Provide the (x, y) coordinate of the cell's center where the given text is located.  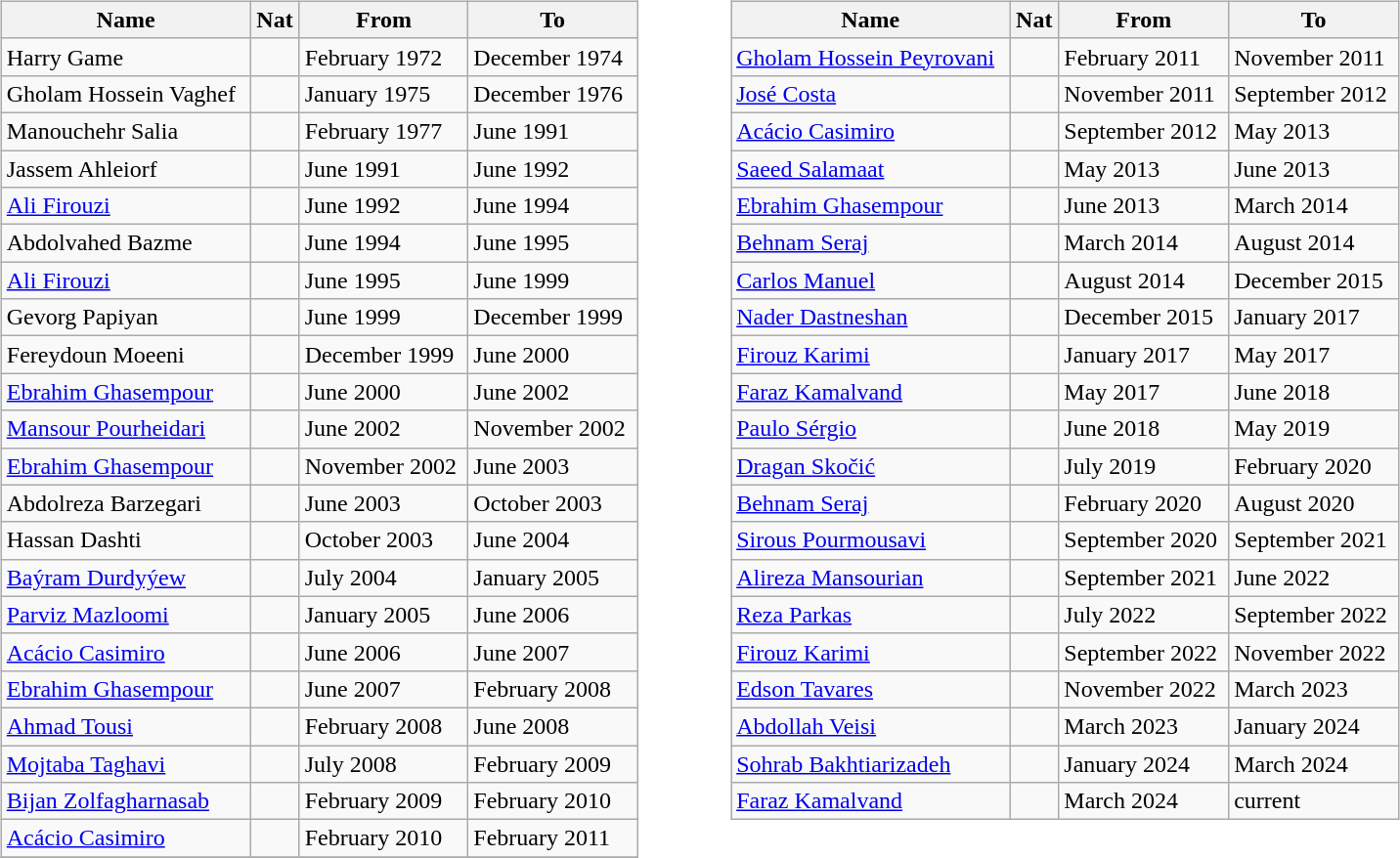
July 2004 (383, 578)
Gholam Hossein Peyrovani (870, 57)
Dragan Skočić (870, 466)
July 2022 (1144, 615)
Alireza Mansourian (870, 578)
current (1314, 801)
José Costa (870, 94)
Jassem Ahleiorf (125, 169)
Harry Game (125, 57)
Reza Parkas (870, 615)
Ahmad Tousi (125, 726)
Gholam Hossein Vaghef (125, 94)
Sohrab Bakhtiarizadeh (870, 763)
Abdolreza Barzegari (125, 503)
February 1972 (383, 57)
July 2008 (383, 763)
Baýram Durdyýew (125, 578)
Sirous Pourmousavi (870, 540)
May 2019 (1314, 429)
Mojtaba Taghavi (125, 763)
January 1975 (383, 94)
September 2020 (1144, 540)
July 2019 (1144, 466)
June 2008 (553, 726)
Paulo Sérgio (870, 429)
Manouchehr Salia (125, 131)
Bijan Zolfagharnasab (125, 801)
February 1977 (383, 131)
Saeed Salamaat (870, 169)
Abdolvahed Bazme (125, 243)
Hassan Dashti (125, 540)
August 2020 (1314, 503)
Gevorg Papiyan (125, 318)
June 2004 (553, 540)
Edson Tavares (870, 689)
Nader Dastneshan (870, 318)
December 1976 (553, 94)
Mansour Pourheidari (125, 429)
Carlos Manuel (870, 280)
Abdollah Veisi (870, 726)
Parviz Mazloomi (125, 615)
Fereydoun Moeeni (125, 355)
December 1974 (553, 57)
June 2022 (1314, 578)
